Provide the (X, Y) coordinate of the cell's center where the given text is located.  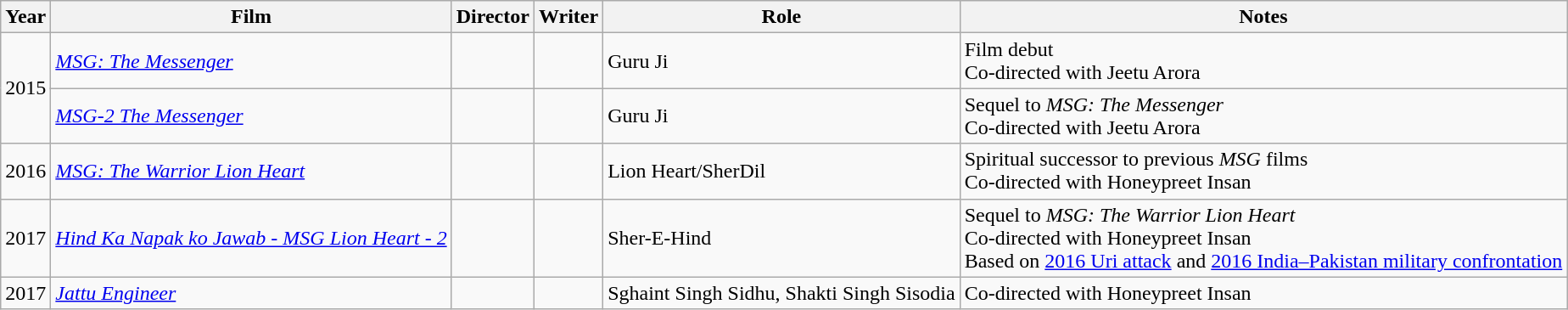
Writer (568, 17)
Sghaint Singh Sidhu, Shakti Singh Sisodia (781, 293)
Spiritual successor to previous MSG filmsCo-directed with Honeypreet Insan (1263, 172)
MSG: The Warrior Lion Heart (251, 172)
Sequel to MSG: The Warrior Lion HeartCo-directed with Honeypreet InsanBased on 2016 Uri attack and 2016 India–Pakistan military confrontation (1263, 238)
Sequel to MSG: The MessengerCo-directed with Jeetu Arora (1263, 116)
MSG-2 The Messenger (251, 116)
Hind Ka Napak ko Jawab - MSG Lion Heart - 2 (251, 238)
Year (25, 17)
MSG: The Messenger (251, 61)
2015 (25, 88)
Director (492, 17)
Co-directed with Honeypreet Insan (1263, 293)
2016 (25, 172)
Lion Heart/SherDil (781, 172)
Sher-E-Hind (781, 238)
Notes (1263, 17)
Jattu Engineer (251, 293)
Film debutCo-directed with Jeetu Arora (1263, 61)
Role (781, 17)
Film (251, 17)
